Identify which cell holds the provided text, then report its [x, y] central coordinate. 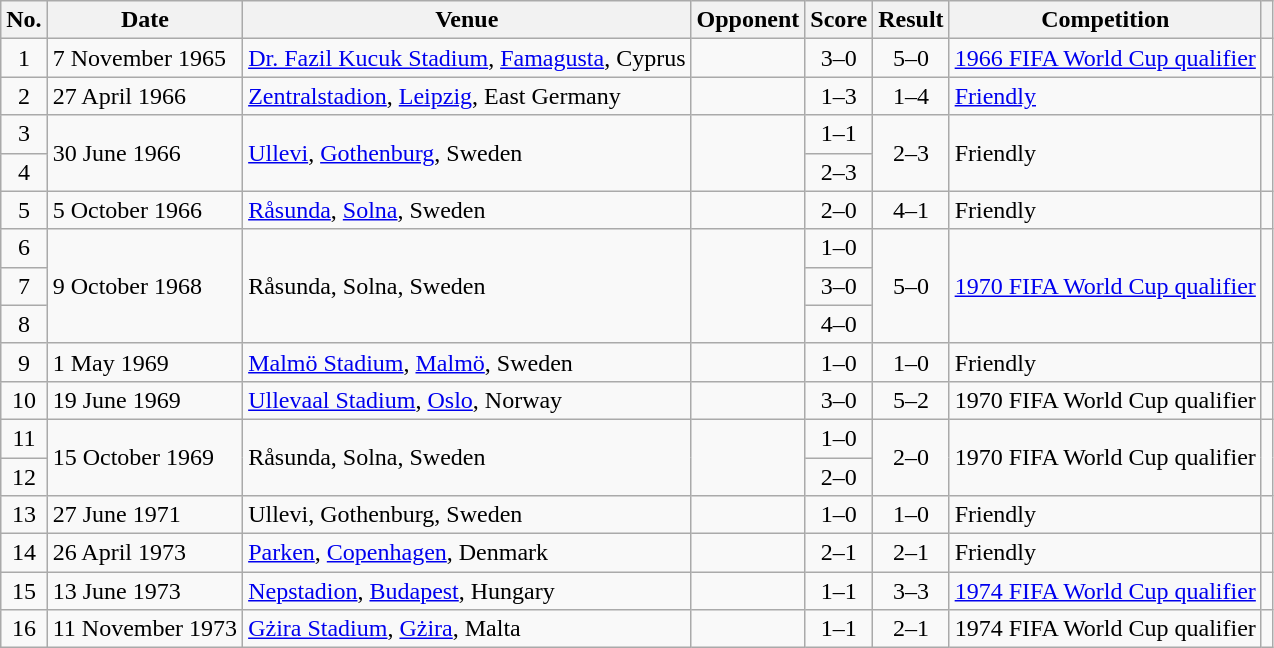
4–1 [911, 210]
Ullevaal Stadium, Oslo, Norway [467, 400]
5 [24, 210]
Dr. Fazil Kucuk Stadium, Famagusta, Cyprus [467, 58]
1 May 1969 [144, 362]
8 [24, 324]
14 [24, 553]
19 June 1969 [144, 400]
27 April 1966 [144, 96]
26 April 1973 [144, 553]
13 [24, 515]
Competition [1105, 20]
Nepstadion, Budapest, Hungary [467, 591]
16 [24, 629]
6 [24, 248]
Date [144, 20]
4–0 [839, 324]
1–4 [911, 96]
9 October 1968 [144, 286]
5 October 1966 [144, 210]
9 [24, 362]
3–3 [911, 591]
Gżira Stadium, Gżira, Malta [467, 629]
No. [24, 20]
11 November 1973 [144, 629]
15 October 1969 [144, 457]
27 June 1971 [144, 515]
12 [24, 477]
Score [839, 20]
30 June 1966 [144, 153]
4 [24, 172]
Malmö Stadium, Malmö, Sweden [467, 362]
1–3 [839, 96]
Zentralstadion, Leipzig, East Germany [467, 96]
Opponent [748, 20]
Result [911, 20]
1 [24, 58]
5–2 [911, 400]
Venue [467, 20]
11 [24, 438]
3 [24, 134]
7 November 1965 [144, 58]
13 June 1973 [144, 591]
15 [24, 591]
2 [24, 96]
Parken, Copenhagen, Denmark [467, 553]
1966 FIFA World Cup qualifier [1105, 58]
7 [24, 286]
10 [24, 400]
